Scan for the cell matching the given text and deliver its (x, y) coordinate at center. 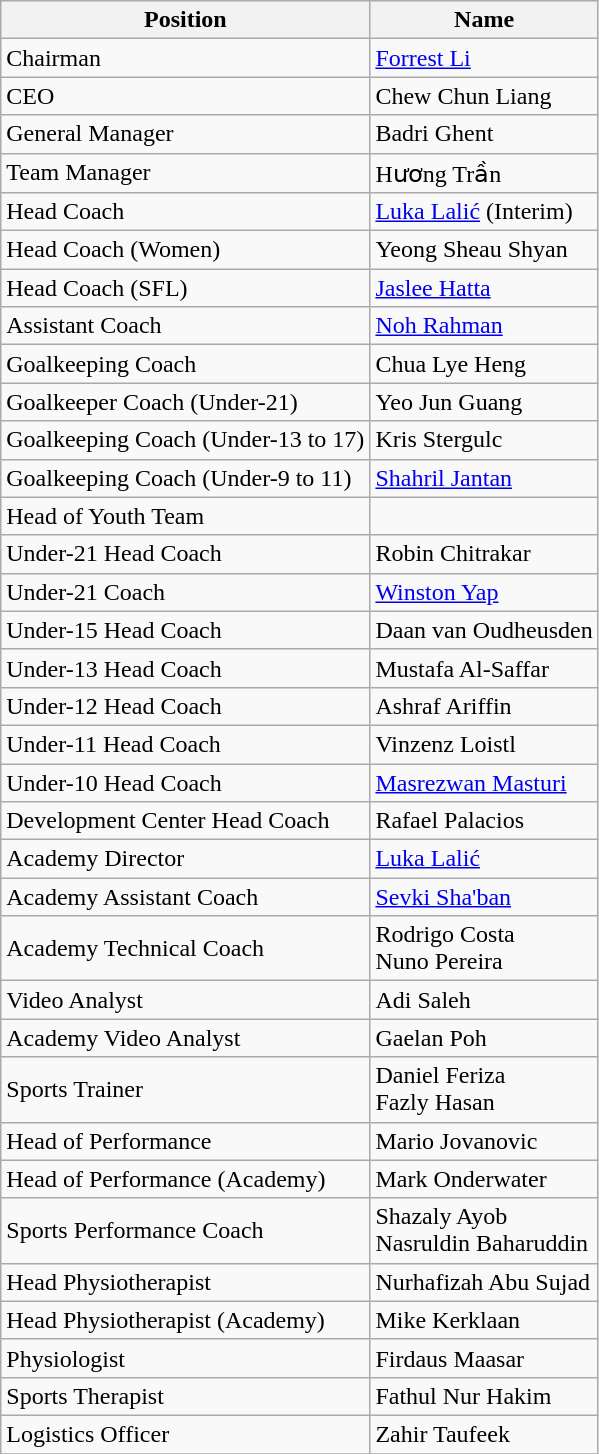
Video Analyst (186, 1000)
Firdaus Maasar (484, 1358)
Robin Chitrakar (484, 554)
Fathul Nur Hakim (484, 1396)
Head of Performance (186, 1141)
Forrest Li (484, 58)
Adi Saleh (484, 1000)
Under-13 Head Coach (186, 668)
Daniel Feriza Fazly Hasan (484, 1090)
Goalkeeping Coach (Under-13 to 17) (186, 440)
Head Physiotherapist (186, 1282)
Head of Youth Team (186, 516)
Ashraf Ariffin (484, 706)
Sports Performance Coach (186, 1230)
Head Coach (Women) (186, 250)
Mike Kerklaan (484, 1320)
Kris Stergulc (484, 440)
Rodrigo Costa Nuno Pereira (484, 948)
Mark Onderwater (484, 1179)
Sports Trainer (186, 1090)
Sports Therapist (186, 1396)
Luka Lalić (Interim) (484, 212)
Masrezwan Masturi (484, 783)
Daan van Oudheusden (484, 630)
Under-12 Head Coach (186, 706)
Goalkeeper Coach (Under-21) (186, 402)
Mustafa Al-Saffar (484, 668)
Nurhafizah Abu Sujad (484, 1282)
Goalkeeping Coach (186, 364)
Academy Technical Coach (186, 948)
Under-15 Head Coach (186, 630)
Shazaly Ayob Nasruldin Baharuddin (484, 1230)
Logistics Officer (186, 1434)
Development Center Head Coach (186, 821)
Assistant Coach (186, 326)
Rafael Palacios (484, 821)
Position (186, 20)
Name (484, 20)
Jaslee Hatta (484, 288)
Team Manager (186, 173)
CEO (186, 96)
Head Coach (186, 212)
Zahir Taufeek (484, 1434)
Mario Jovanovic (484, 1141)
Hương Trần (484, 173)
Academy Video Analyst (186, 1038)
Shahril Jantan (484, 478)
Yeo Jun Guang (484, 402)
Under-21 Head Coach (186, 554)
Chua Lye Heng (484, 364)
Academy Assistant Coach (186, 897)
Gaelan Poh (484, 1038)
Under-10 Head Coach (186, 783)
Chairman (186, 58)
Head Coach (SFL) (186, 288)
Winston Yap (484, 592)
General Manager (186, 134)
Head Physiotherapist (Academy) (186, 1320)
Badri Ghent (484, 134)
Under-21 Coach (186, 592)
Luka Lalić (484, 859)
Chew Chun Liang (484, 96)
Goalkeeping Coach (Under-9 to 11) (186, 478)
Yeong Sheau Shyan (484, 250)
Vinzenz Loistl (484, 744)
Academy Director (186, 859)
Head of Performance (Academy) (186, 1179)
Under-11 Head Coach (186, 744)
Physiologist (186, 1358)
Sevki Sha'ban (484, 897)
Noh Rahman (484, 326)
